For the text-containing cell, return its midpoint in [X, Y] coordinate format. 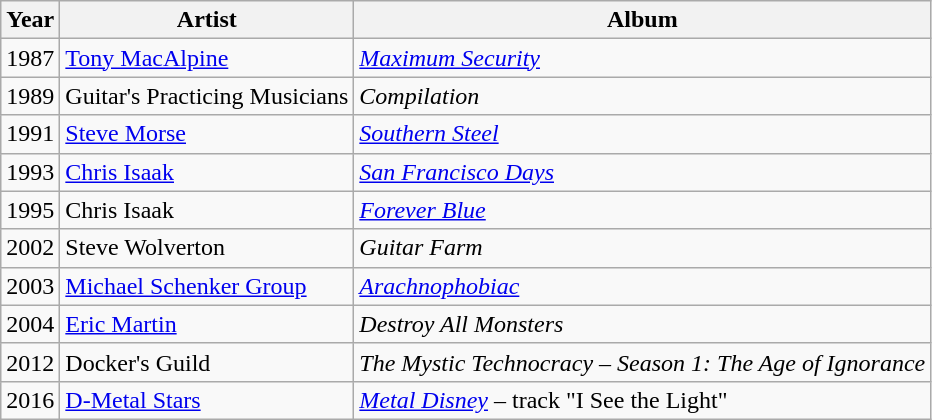
2002 [30, 248]
Forever Blue [642, 210]
Artist [207, 20]
Arachnophobiac [642, 286]
1995 [30, 210]
Steve Morse [207, 134]
Album [642, 20]
Steve Wolverton [207, 248]
1993 [30, 172]
1991 [30, 134]
Guitar's Practicing Musicians [207, 96]
Compilation [642, 96]
Year [30, 20]
Southern Steel [642, 134]
Maximum Security [642, 58]
Metal Disney – track "I See the Light" [642, 400]
2004 [30, 324]
2012 [30, 362]
Eric Martin [207, 324]
2003 [30, 286]
Destroy All Monsters [642, 324]
2016 [30, 400]
1989 [30, 96]
The Mystic Technocracy – Season 1: The Age of Ignorance [642, 362]
Guitar Farm [642, 248]
1987 [30, 58]
D-Metal Stars [207, 400]
Docker's Guild [207, 362]
Michael Schenker Group [207, 286]
San Francisco Days [642, 172]
Tony MacAlpine [207, 58]
